From the cell containing the given text, extract its center point as [x, y] coordinate. 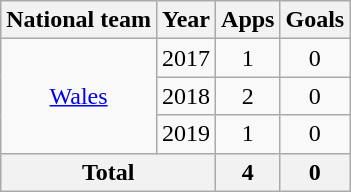
2 [248, 96]
Year [186, 20]
Goals [315, 20]
National team [79, 20]
2018 [186, 96]
2017 [186, 58]
Apps [248, 20]
4 [248, 172]
2019 [186, 134]
Wales [79, 96]
Total [108, 172]
